Scan for the cell matching the given text and deliver its (x, y) coordinate at center. 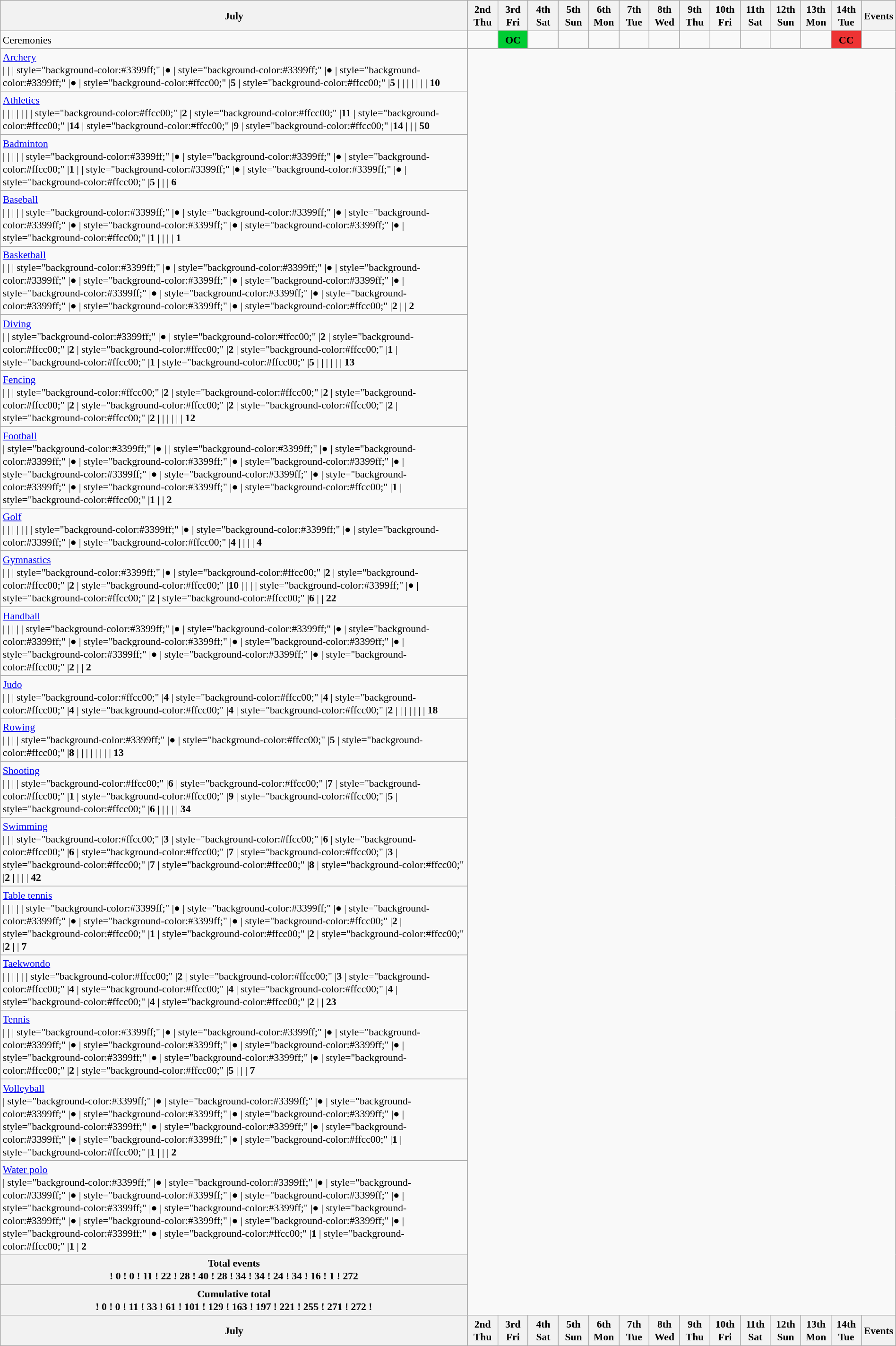
OC (513, 40)
Ceremonies (234, 40)
Total events! 0 ! 0 ! 11 ! 22 ! 28 ! 40 ! 28 ! 34 ! 34 ! 24 ! 34 ! 16 ! 1 ! 272 (234, 1270)
CC (846, 40)
Cumulative total! 0 ! 0 ! 11 ! 33 ! 61 ! 101 ! 129 ! 163 ! 197 ! 221 ! 255 ! 271 ! 272 ! (234, 1300)
Rowing| | | | style="background-color:#3399ff;" |● | style="background-color:#ffcc00;" |5 | style="background-color:#ffcc00;" |8 | | | | | | | | 13 (234, 740)
